Return the (x, y) coordinate for the center point of the cell that contains the specified text.  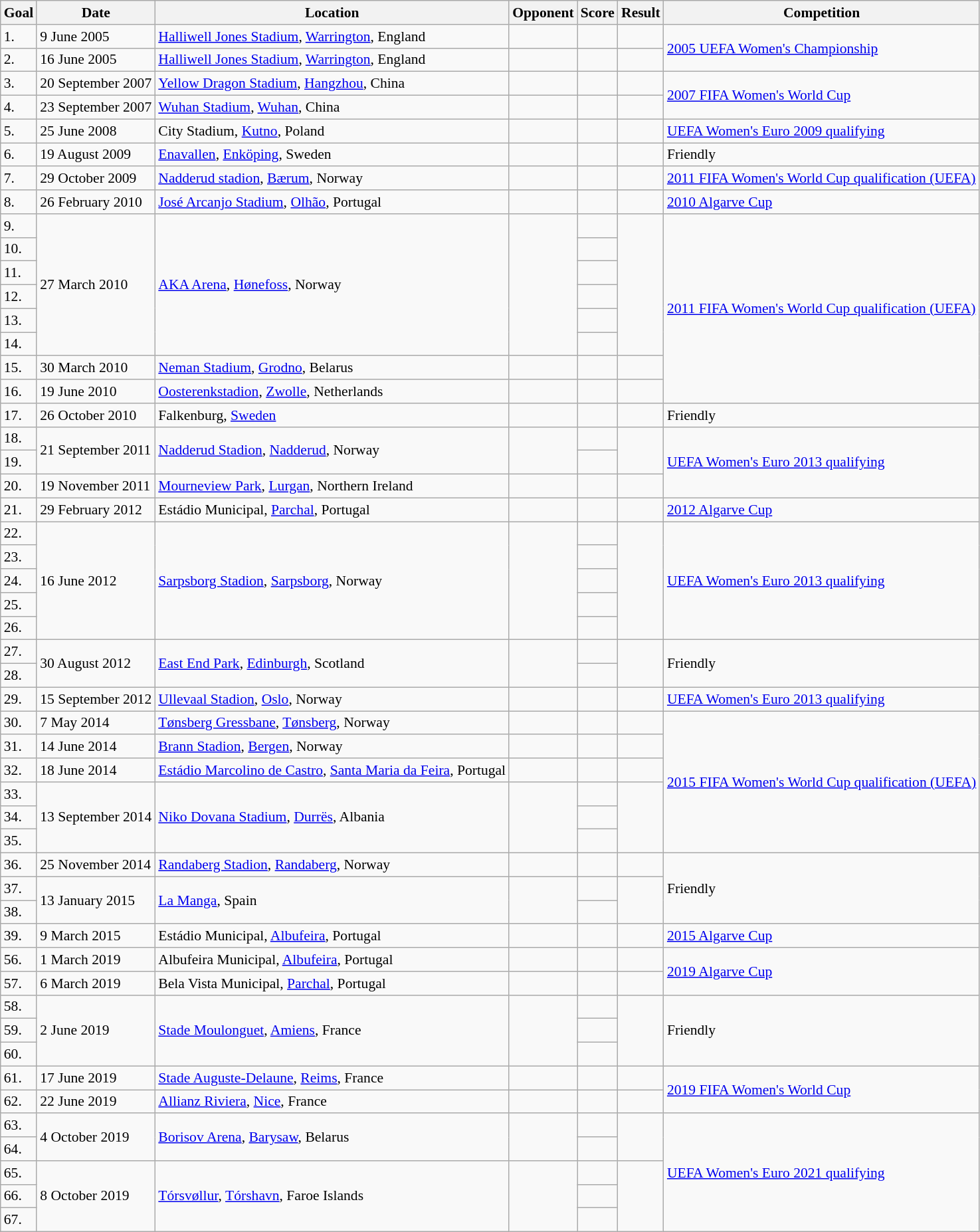
José Arcanjo Stadium, Olhão, Portugal (332, 202)
36. (19, 865)
Tórsvøllur, Tórshavn, Faroe Islands (332, 1196)
Estádio Municipal, Albufeira, Portugal (332, 936)
Date (96, 13)
2019 FIFA Women's World Cup (821, 1090)
39. (19, 936)
Allianz Riviera, Nice, France (332, 1102)
30 August 2012 (96, 663)
16. (19, 391)
13. (19, 320)
AKA Arena, Hønefoss, Norway (332, 285)
9. (19, 226)
City Stadium, Kutno, Poland (332, 131)
1. (19, 37)
UEFA Women's Euro 2009 qualifying (821, 131)
Sarpsborg Stadion, Sarpsborg, Norway (332, 581)
32. (19, 770)
7 May 2014 (96, 723)
Opponent (543, 13)
7. (19, 179)
2 June 2019 (96, 1030)
23. (19, 558)
Location (332, 13)
29 February 2012 (96, 510)
22 June 2019 (96, 1102)
35. (19, 841)
UEFA Women's Euro 2021 qualifying (821, 1173)
17. (19, 415)
9 June 2005 (96, 37)
12. (19, 297)
19 June 2010 (96, 391)
33. (19, 794)
Estádio Municipal, Parchal, Portugal (332, 510)
38. (19, 912)
19 August 2009 (96, 155)
Competition (821, 13)
Brann Stadion, Bergen, Norway (332, 747)
2007 FIFA Women's World Cup (821, 96)
64. (19, 1149)
Nadderud Stadion, Nadderud, Norway (332, 451)
2. (19, 60)
Tønsberg Gressbane, Tønsberg, Norway (332, 723)
20. (19, 486)
Niko Dovana Stadium, Durrës, Albania (332, 817)
15. (19, 368)
27. (19, 652)
2015 FIFA Women's World Cup qualification (UEFA) (821, 782)
25 June 2008 (96, 131)
Neman Stadium, Grodno, Belarus (332, 368)
25. (19, 605)
19. (19, 462)
16 June 2012 (96, 581)
19 November 2011 (96, 486)
65. (19, 1173)
2010 Algarve Cup (821, 202)
Falkenburg, Sweden (332, 415)
1 March 2019 (96, 960)
3. (19, 84)
31. (19, 747)
2019 Algarve Cup (821, 972)
2012 Algarve Cup (821, 510)
21. (19, 510)
59. (19, 1031)
57. (19, 983)
8. (19, 202)
56. (19, 960)
8 October 2019 (96, 1196)
60. (19, 1055)
6 March 2019 (96, 983)
Score (598, 13)
34. (19, 817)
Goal (19, 13)
28. (19, 676)
18. (19, 439)
29 October 2009 (96, 179)
11. (19, 273)
Wuhan Stadium, Wuhan, China (332, 108)
East End Park, Edinburgh, Scotland (332, 663)
26 February 2010 (96, 202)
61. (19, 1078)
16 June 2005 (96, 60)
Randaberg Stadion, Randaberg, Norway (332, 865)
10. (19, 249)
26 October 2010 (96, 415)
Result (640, 13)
La Manga, Spain (332, 900)
30 March 2010 (96, 368)
Yellow Dragon Stadium, Hangzhou, China (332, 84)
20 September 2007 (96, 84)
24. (19, 581)
15 September 2012 (96, 699)
Ullevaal Stadion, Oslo, Norway (332, 699)
30. (19, 723)
18 June 2014 (96, 770)
Mourneview Park, Lurgan, Northern Ireland (332, 486)
13 September 2014 (96, 817)
Enavallen, Enköping, Sweden (332, 155)
21 September 2011 (96, 451)
Stade Moulonguet, Amiens, France (332, 1030)
9 March 2015 (96, 936)
14. (19, 344)
66. (19, 1196)
23 September 2007 (96, 108)
26. (19, 628)
22. (19, 534)
17 June 2019 (96, 1078)
Albufeira Municipal, Albufeira, Portugal (332, 960)
4. (19, 108)
27 March 2010 (96, 285)
2015 Algarve Cup (821, 936)
5. (19, 131)
Borisov Arena, Barysaw, Belarus (332, 1138)
37. (19, 888)
Nadderud stadion, Bærum, Norway (332, 179)
6. (19, 155)
2005 UEFA Women's Championship (821, 48)
29. (19, 699)
Estádio Marcolino de Castro, Santa Maria da Feira, Portugal (332, 770)
63. (19, 1126)
Bela Vista Municipal, Parchal, Portugal (332, 983)
25 November 2014 (96, 865)
14 June 2014 (96, 747)
4 October 2019 (96, 1138)
Stade Auguste-Delaune, Reims, France (332, 1078)
67. (19, 1220)
58. (19, 1007)
Oosterenkstadion, Zwolle, Netherlands (332, 391)
13 January 2015 (96, 900)
62. (19, 1102)
